Provide the [X, Y] coordinate of the cell's center where the given text is located.  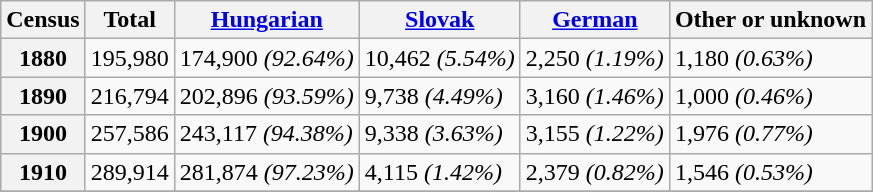
2,379 (0.82%) [594, 172]
216,794 [130, 96]
1,180 (0.63%) [770, 58]
4,115 (1.42%) [440, 172]
Hungarian [266, 20]
1890 [43, 96]
1,546 (0.53%) [770, 172]
1,000 (0.46%) [770, 96]
Other or unknown [770, 20]
2,250 (1.19%) [594, 58]
German [594, 20]
1880 [43, 58]
9,338 (3.63%) [440, 134]
10,462 (5.54%) [440, 58]
Slovak [440, 20]
3,160 (1.46%) [594, 96]
195,980 [130, 58]
1,976 (0.77%) [770, 134]
289,914 [130, 172]
243,117 (94.38%) [266, 134]
257,586 [130, 134]
1910 [43, 172]
3,155 (1.22%) [594, 134]
Total [130, 20]
281,874 (97.23%) [266, 172]
1900 [43, 134]
9,738 (4.49%) [440, 96]
202,896 (93.59%) [266, 96]
174,900 (92.64%) [266, 58]
Census [43, 20]
